Output the (x, y) coordinate of the center of the cell containing the given text.  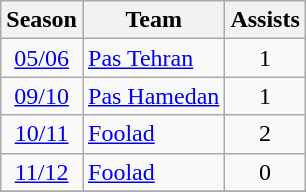
10/11 (42, 134)
2 (265, 134)
Pas Hamedan (153, 96)
Season (42, 20)
11/12 (42, 172)
05/06 (42, 58)
0 (265, 172)
Team (153, 20)
Assists (265, 20)
Pas Tehran (153, 58)
09/10 (42, 96)
